From the cell containing the given text, extract its center point as (x, y) coordinate. 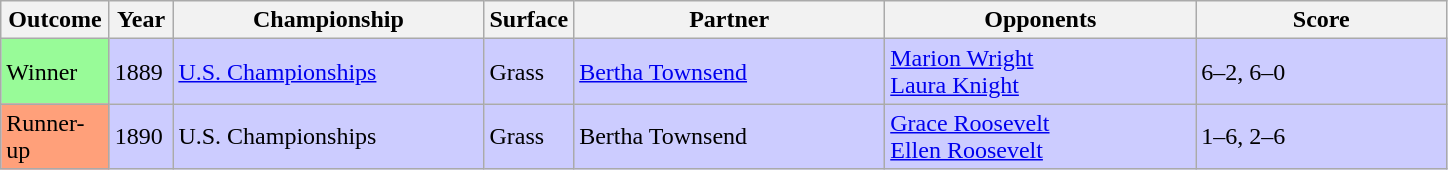
1–6, 2–6 (1322, 136)
Outcome (56, 20)
1890 (141, 136)
Winner (56, 72)
Runner-up (56, 136)
Championship (328, 20)
1889 (141, 72)
Partner (730, 20)
Marion Wright Laura Knight (1040, 72)
6–2, 6–0 (1322, 72)
Year (141, 20)
Score (1322, 20)
Surface (529, 20)
Opponents (1040, 20)
Grace Roosevelt Ellen Roosevelt (1040, 136)
